From the cell containing the given text, extract its center point as (x, y) coordinate. 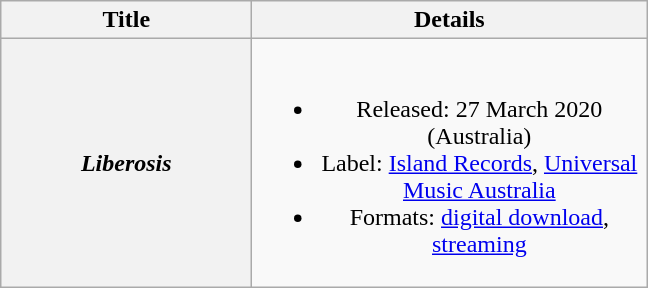
Released: 27 March 2020 (Australia)Label: Island Records, Universal Music AustraliaFormats: digital download, streaming (450, 163)
Details (450, 20)
Title (126, 20)
Liberosis (126, 163)
